Return (X, Y) of the center of cell containing provided text 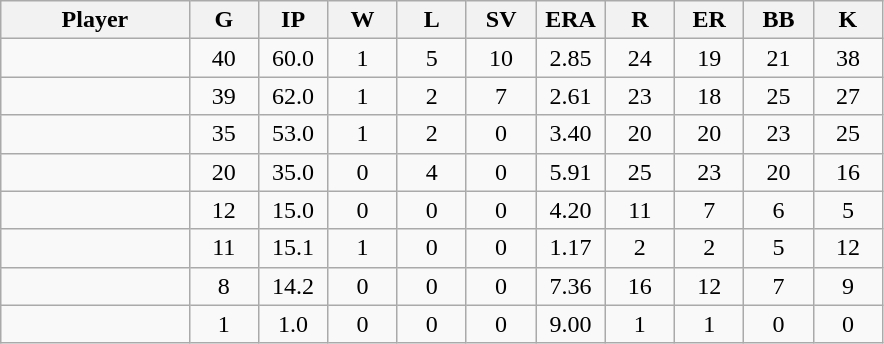
18 (710, 96)
9.00 (570, 324)
4.20 (570, 210)
15.1 (292, 248)
1.17 (570, 248)
IP (292, 20)
2.61 (570, 96)
24 (640, 58)
14.2 (292, 286)
15.0 (292, 210)
Player (95, 20)
53.0 (292, 134)
38 (848, 58)
BB (778, 20)
19 (710, 58)
62.0 (292, 96)
G (224, 20)
35 (224, 134)
21 (778, 58)
L (432, 20)
9 (848, 286)
3.40 (570, 134)
4 (432, 172)
ER (710, 20)
SV (500, 20)
39 (224, 96)
40 (224, 58)
K (848, 20)
27 (848, 96)
ERA (570, 20)
10 (500, 58)
8 (224, 286)
60.0 (292, 58)
35.0 (292, 172)
R (640, 20)
2.85 (570, 58)
5.91 (570, 172)
7.36 (570, 286)
6 (778, 210)
W (362, 20)
1.0 (292, 324)
